Return [X, Y] of the center of cell containing provided text 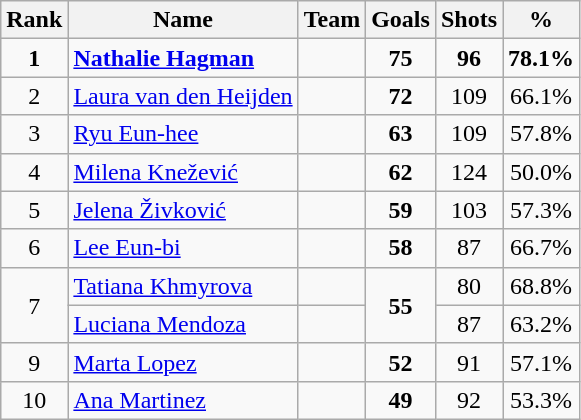
80 [468, 286]
Rank [34, 20]
Goals [401, 20]
6 [34, 248]
53.3% [542, 400]
55 [401, 305]
68.8% [542, 286]
Name [183, 20]
62 [401, 172]
103 [468, 210]
10 [34, 400]
63.2% [542, 324]
Laura van den Heijden [183, 96]
63 [401, 134]
57.1% [542, 362]
96 [468, 58]
50.0% [542, 172]
57.8% [542, 134]
Shots [468, 20]
Lee Eun-bi [183, 248]
5 [34, 210]
66.1% [542, 96]
124 [468, 172]
59 [401, 210]
Ryu Eun-hee [183, 134]
Marta Lopez [183, 362]
4 [34, 172]
58 [401, 248]
3 [34, 134]
Jelena Živković [183, 210]
72 [401, 96]
52 [401, 362]
Tatiana Khmyrova [183, 286]
91 [468, 362]
7 [34, 305]
Milena Knežević [183, 172]
49 [401, 400]
Luciana Mendoza [183, 324]
1 [34, 58]
75 [401, 58]
2 [34, 96]
92 [468, 400]
57.3% [542, 210]
78.1% [542, 58]
Nathalie Hagman [183, 58]
Team [332, 20]
% [542, 20]
9 [34, 362]
Ana Martinez [183, 400]
66.7% [542, 248]
